Find where the given text appears and provide that cell's center as (X, Y) coordinate. 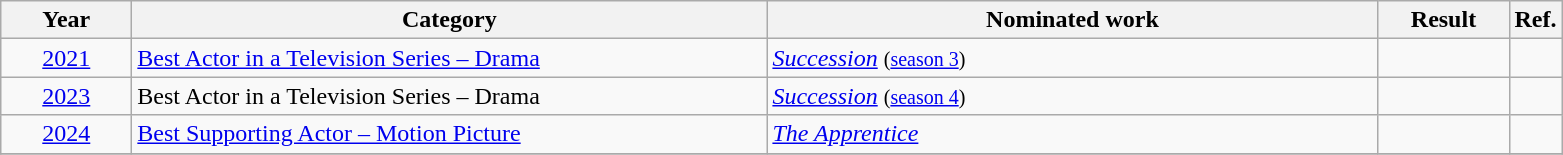
The Apprentice (1072, 134)
Succession (season 4) (1072, 96)
Category (450, 20)
Ref. (1536, 20)
2021 (66, 58)
Best Supporting Actor – Motion Picture (450, 134)
2023 (66, 96)
Succession (season 3) (1072, 58)
Nominated work (1072, 20)
2024 (66, 134)
Year (66, 20)
Result (1444, 20)
